Capture the cell that displays the provided text and extract its (x, y) central coordinate. 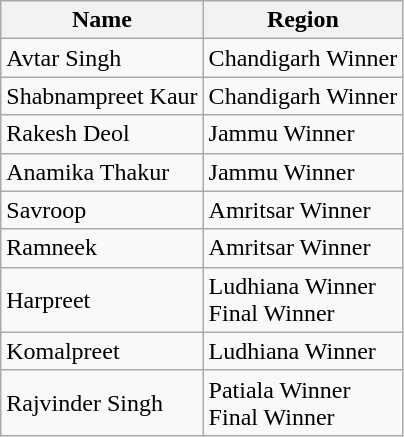
Name (102, 20)
Harpreet (102, 300)
Shabnampreet Kaur (102, 96)
Region (303, 20)
Rajvinder Singh (102, 402)
Rakesh Deol (102, 134)
Ludhiana Winner (303, 351)
Ludhiana WinnerFinal Winner (303, 300)
Komalpreet (102, 351)
Savroop (102, 210)
Patiala WinnerFinal Winner (303, 402)
Anamika Thakur (102, 172)
Avtar Singh (102, 58)
Ramneek (102, 248)
